Detect which cell encompasses the target text, then output its [x, y] center coordinate. 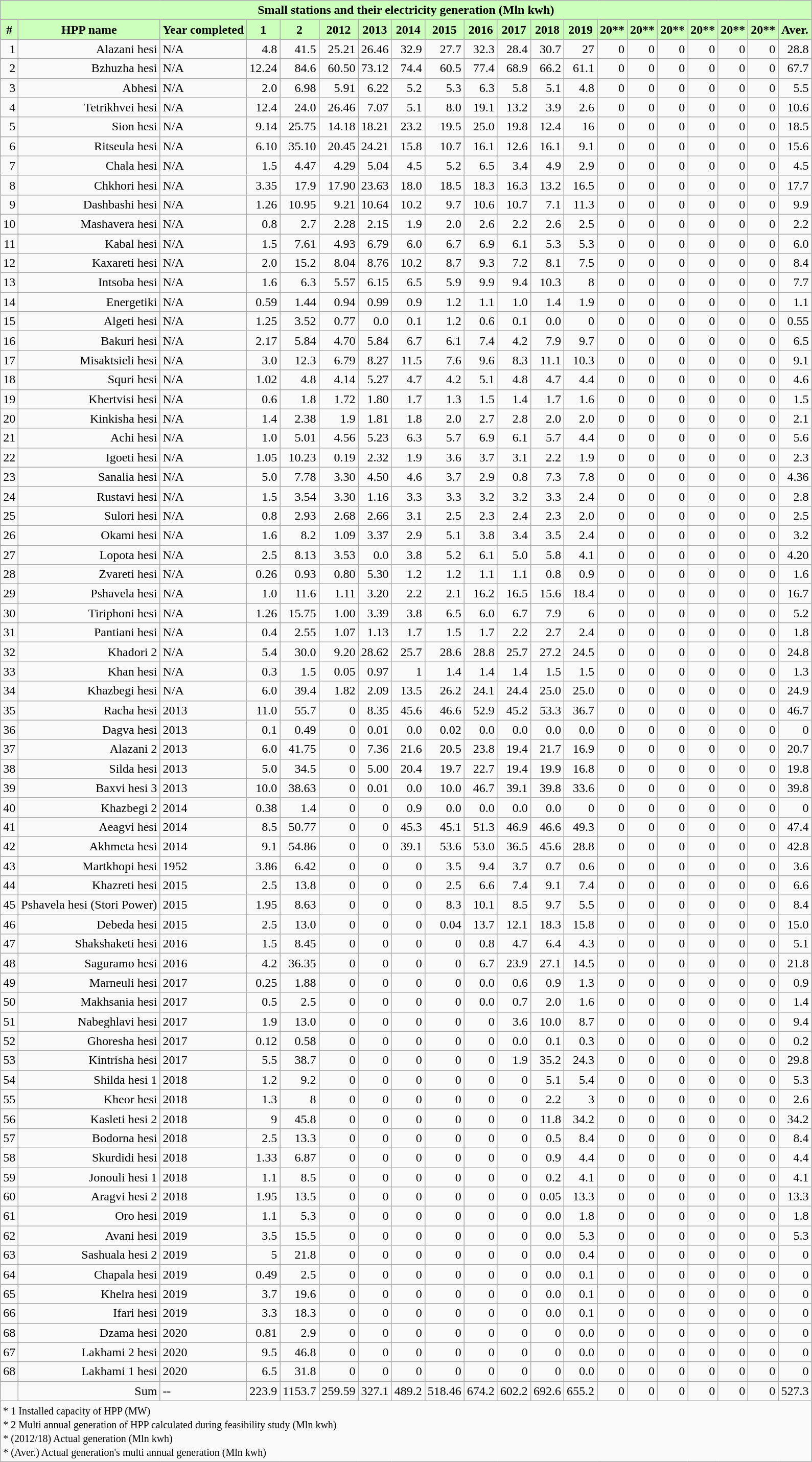
32 [9, 652]
Alazani hesi [89, 49]
61.1 [581, 68]
2.55 [299, 633]
1.13 [375, 633]
28 [9, 574]
16.9 [581, 749]
Sashuala hesi 2 [89, 1255]
Dzama hesi [89, 1333]
73.12 [375, 68]
7.6 [445, 360]
0.80 [338, 574]
7.7 [795, 283]
11.6 [299, 594]
7.2 [514, 263]
8.0 [445, 107]
24.3 [581, 1060]
67 [9, 1352]
4.20 [795, 554]
Achi hesi [89, 438]
41 [9, 827]
Kintrisha hesi [89, 1060]
50 [9, 1002]
-- [203, 1391]
9.14 [264, 127]
35.2 [547, 1060]
16.7 [795, 594]
Alazani 2 [89, 749]
5.91 [338, 88]
4.93 [338, 244]
23.2 [408, 127]
45.1 [445, 827]
47 [9, 944]
0.19 [338, 457]
16.2 [480, 594]
44 [9, 886]
4.14 [338, 380]
Khazbegi 2 [89, 807]
3.54 [299, 496]
518.46 [445, 1391]
0.77 [338, 321]
Zvareti hesi [89, 574]
17.9 [299, 185]
49.3 [581, 827]
Okami hesi [89, 535]
1.33 [264, 1157]
Bakuri hesi [89, 341]
8.04 [338, 263]
20.4 [408, 769]
46.8 [299, 1352]
53.0 [480, 846]
9.6 [480, 360]
7.61 [299, 244]
60 [9, 1197]
Bzhuzha hesi [89, 68]
22.7 [480, 769]
5.00 [375, 769]
Sulori hesi [89, 516]
10.64 [375, 204]
61 [9, 1216]
27.7 [445, 49]
8.63 [299, 905]
489.2 [408, 1391]
2.93 [299, 516]
0.99 [375, 302]
2.09 [375, 691]
5.30 [375, 574]
36 [9, 730]
527.3 [795, 1391]
Jonouli hesi 1 [89, 1177]
1.07 [338, 633]
54 [9, 1080]
19.6 [299, 1294]
29.8 [795, 1060]
Rustavi hesi [89, 496]
20.45 [338, 146]
1.25 [264, 321]
26.2 [445, 691]
20.7 [795, 749]
57 [9, 1138]
42 [9, 846]
40 [9, 807]
Debeda hesi [89, 924]
2.17 [264, 341]
4.50 [375, 477]
59 [9, 1177]
Sanalia hesi [89, 477]
0.81 [264, 1333]
Pantiani hesi [89, 633]
60.5 [445, 68]
Dashbashi hesi [89, 204]
29 [9, 594]
38.63 [299, 788]
Shilda hesi 1 [89, 1080]
1.09 [338, 535]
Kaxareti hesi [89, 263]
Khertvisi hesi [89, 399]
HPP name [89, 30]
22 [9, 457]
4.29 [338, 166]
1.81 [375, 419]
Silda hesi [89, 769]
259.59 [338, 1391]
14.18 [338, 127]
3.39 [375, 613]
15.5 [299, 1236]
Aeagvi hesi [89, 827]
53.3 [547, 710]
2.68 [338, 516]
3.20 [375, 594]
55 [9, 1099]
2.38 [299, 419]
1153.7 [299, 1391]
36.35 [299, 963]
0.26 [264, 574]
Kasleti hesi 2 [89, 1119]
24.5 [581, 652]
13.8 [299, 886]
17.90 [338, 185]
8.27 [375, 360]
5.57 [338, 283]
7 [9, 166]
0.02 [445, 730]
24.1 [480, 691]
77.4 [480, 68]
2.66 [375, 516]
6.42 [299, 866]
18 [9, 380]
3.35 [264, 185]
0.04 [445, 924]
Sion hesi [89, 127]
223.9 [264, 1391]
23.9 [514, 963]
65 [9, 1294]
7.1 [547, 204]
18.4 [581, 594]
19.7 [445, 769]
23 [9, 477]
692.6 [547, 1391]
10.23 [299, 457]
5.9 [445, 283]
Small stations and their electricity generation (Mln kwh) [406, 10]
5.04 [375, 166]
18.21 [375, 127]
0.58 [299, 1041]
Intsoba hesi [89, 283]
19.9 [547, 769]
46 [9, 924]
52.9 [480, 710]
8.2 [299, 535]
19.5 [445, 127]
Dagva hesi [89, 730]
6.15 [375, 283]
Kabal hesi [89, 244]
36.7 [581, 710]
13 [9, 283]
11.0 [264, 710]
48 [9, 963]
Ifari hesi [89, 1313]
52 [9, 1041]
38 [9, 769]
31 [9, 633]
Algeti hesi [89, 321]
27.2 [547, 652]
3.0 [264, 360]
674.2 [480, 1391]
Abhesi [89, 88]
2.28 [338, 224]
Oro hesi [89, 1216]
Makhsania hesi [89, 1002]
21.7 [547, 749]
7.3 [547, 477]
Pshavela hesi (Stori Power) [89, 905]
32.3 [480, 49]
8.13 [299, 554]
43 [9, 866]
12.6 [514, 146]
Racha hesi [89, 710]
Kinkisha hesi [89, 419]
19 [9, 399]
Misaktsieli hesi [89, 360]
74.4 [408, 68]
9.3 [480, 263]
8.35 [375, 710]
18.0 [408, 185]
12.24 [264, 68]
14 [9, 302]
1.11 [338, 594]
51.3 [480, 827]
28.6 [445, 652]
30.0 [299, 652]
25.75 [299, 127]
Shakshaketi hesi [89, 944]
1952 [203, 866]
1.82 [338, 691]
21.6 [408, 749]
14.5 [581, 963]
17.7 [795, 185]
45.8 [299, 1119]
9.21 [338, 204]
Tiriphoni hesi [89, 613]
Sum [89, 1391]
16.8 [581, 769]
Bodorna hesi [89, 1138]
39 [9, 788]
6.87 [299, 1157]
Lakhami 1 hesi [89, 1372]
56 [9, 1119]
11 [9, 244]
Khazbegi hesi [89, 691]
7.5 [581, 263]
68.9 [514, 68]
Baxvi hesi 3 [89, 788]
1.88 [299, 983]
45.3 [408, 827]
3.86 [264, 866]
655.2 [581, 1391]
30.7 [547, 49]
4.36 [795, 477]
602.2 [514, 1391]
66.2 [547, 68]
4.56 [338, 438]
58 [9, 1157]
5.27 [375, 380]
7.36 [375, 749]
Aver. [795, 30]
41.75 [299, 749]
# [9, 30]
28.62 [375, 652]
39.4 [299, 691]
9.20 [338, 652]
5.23 [375, 438]
8.45 [299, 944]
12.1 [514, 924]
15.75 [299, 613]
11.1 [547, 360]
25.21 [338, 49]
3.52 [299, 321]
19.1 [480, 107]
8.76 [375, 263]
55.7 [299, 710]
31.8 [299, 1372]
9.2 [299, 1080]
Marneuli hesi [89, 983]
62 [9, 1236]
53 [9, 1060]
42.8 [795, 846]
33.6 [581, 788]
26 [9, 535]
0.97 [375, 671]
Igoeti hesi [89, 457]
24.8 [795, 652]
36.5 [514, 846]
5.6 [795, 438]
9.5 [264, 1352]
51 [9, 1022]
1.16 [375, 496]
0.25 [264, 983]
17 [9, 360]
1.80 [375, 399]
3.37 [375, 535]
4 [9, 107]
66 [9, 1313]
34 [9, 691]
Khazreti hesi [89, 886]
Martkhopi hesi [89, 866]
2.32 [375, 457]
63 [9, 1255]
4.3 [581, 944]
Khelra hesi [89, 1294]
15.2 [299, 263]
27.1 [547, 963]
6.4 [547, 944]
6.98 [299, 88]
0.12 [264, 1041]
3.9 [547, 107]
Saguramo hesi [89, 963]
11.8 [547, 1119]
10 [9, 224]
Nabeghlavi hesi [89, 1022]
1.72 [338, 399]
2012 [338, 30]
1.00 [338, 613]
38.7 [299, 1060]
Year completed [203, 30]
35.10 [299, 146]
3.53 [338, 554]
20 [9, 419]
24 [9, 496]
6.22 [375, 88]
0.93 [299, 574]
Kheor hesi [89, 1099]
23.8 [480, 749]
5.01 [299, 438]
Energetiki [89, 302]
0.38 [264, 807]
4.47 [299, 166]
84.6 [299, 68]
21 [9, 438]
1.44 [299, 302]
24.21 [375, 146]
12.3 [299, 360]
7.78 [299, 477]
6.10 [264, 146]
34.5 [299, 769]
37 [9, 749]
4.70 [338, 341]
60.50 [338, 68]
25 [9, 516]
Aragvi hesi 2 [89, 1197]
Mashavera hesi [89, 224]
30 [9, 613]
12 [9, 263]
32.9 [408, 49]
Akhmeta hesi [89, 846]
Ritseula hesi [89, 146]
24.0 [299, 107]
Chkhori hesi [89, 185]
35 [9, 710]
13.7 [480, 924]
54.86 [299, 846]
33 [9, 671]
7.8 [581, 477]
0.59 [264, 302]
11.5 [408, 360]
0.55 [795, 321]
41.5 [299, 49]
1.05 [264, 457]
45 [9, 905]
Khadori 2 [89, 652]
327.1 [375, 1391]
8.1 [547, 263]
Lakhami 2 hesi [89, 1352]
53.6 [445, 846]
16.3 [514, 185]
45.2 [514, 710]
2.15 [375, 224]
0.94 [338, 302]
Avani hesi [89, 1236]
28.4 [514, 49]
10.1 [480, 905]
15 [9, 321]
Squri hesi [89, 380]
Pshavela hesi [89, 594]
24.4 [514, 691]
47.4 [795, 827]
10.95 [299, 204]
15.0 [795, 924]
Skurdidi hesi [89, 1157]
46.9 [514, 827]
11.3 [581, 204]
49 [9, 983]
4.9 [547, 166]
67.7 [795, 68]
Chala hesi [89, 166]
50.77 [299, 827]
64 [9, 1274]
Lopota hesi [89, 554]
Tetrikhvei hesi [89, 107]
20.5 [445, 749]
Khan hesi [89, 671]
7.07 [375, 107]
Chapala hesi [89, 1274]
1.02 [264, 380]
24.9 [795, 691]
23.63 [375, 185]
Ghoresha hesi [89, 1041]
